Determine the (X, Y) coordinate at the center of the cell enclosing the given text.  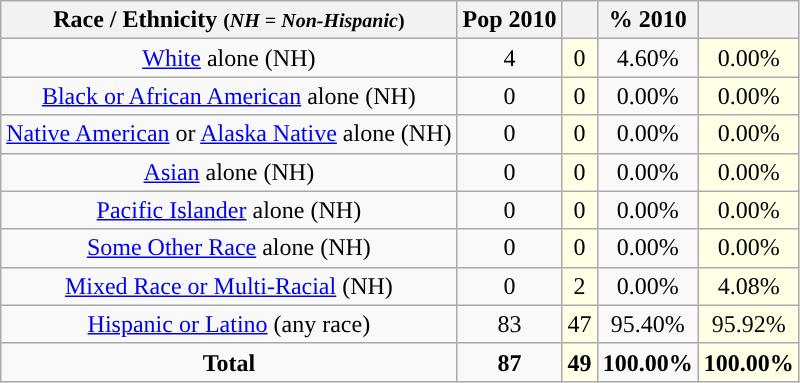
4.60% (648, 58)
4 (510, 58)
Hispanic or Latino (any race) (229, 324)
87 (510, 362)
Pacific Islander alone (NH) (229, 210)
Pop 2010 (510, 20)
4.08% (748, 286)
Total (229, 362)
% 2010 (648, 20)
2 (580, 286)
83 (510, 324)
Race / Ethnicity (NH = Non-Hispanic) (229, 20)
Asian alone (NH) (229, 172)
Black or African American alone (NH) (229, 96)
White alone (NH) (229, 58)
47 (580, 324)
95.92% (748, 324)
Some Other Race alone (NH) (229, 248)
Native American or Alaska Native alone (NH) (229, 134)
Mixed Race or Multi-Racial (NH) (229, 286)
95.40% (648, 324)
49 (580, 362)
